Identify which cell holds the provided text, then report its (x, y) central coordinate. 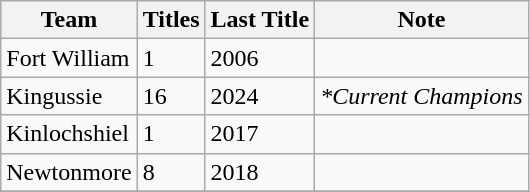
Kinlochshiel (69, 134)
2024 (260, 96)
2006 (260, 58)
Last Title (260, 20)
2018 (260, 172)
*Current Champions (422, 96)
16 (171, 96)
Team (69, 20)
Fort William (69, 58)
Newtonmore (69, 172)
Titles (171, 20)
8 (171, 172)
Kingussie (69, 96)
Note (422, 20)
2017 (260, 134)
